Find where the given text appears and provide that cell's center as [x, y] coordinate. 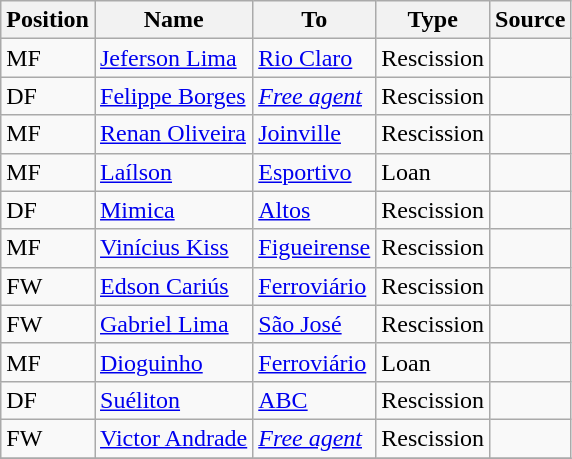
Rio Claro [314, 58]
Jeferson Lima [173, 58]
Renan Oliveira [173, 134]
Figueirense [314, 248]
Mimica [173, 210]
Type [433, 20]
To [314, 20]
Esportivo [314, 172]
Altos [314, 210]
Suéliton [173, 400]
São José [314, 324]
Position [48, 20]
Victor Andrade [173, 438]
ABC [314, 400]
Felippe Borges [173, 96]
Source [530, 20]
Laílson [173, 172]
Vinícius Kiss [173, 248]
Joinville [314, 134]
Name [173, 20]
Edson Cariús [173, 286]
Dioguinho [173, 362]
Gabriel Lima [173, 324]
